Pinpoint the cell where the given text exists, returning its (X, Y) midpoint coordinate. 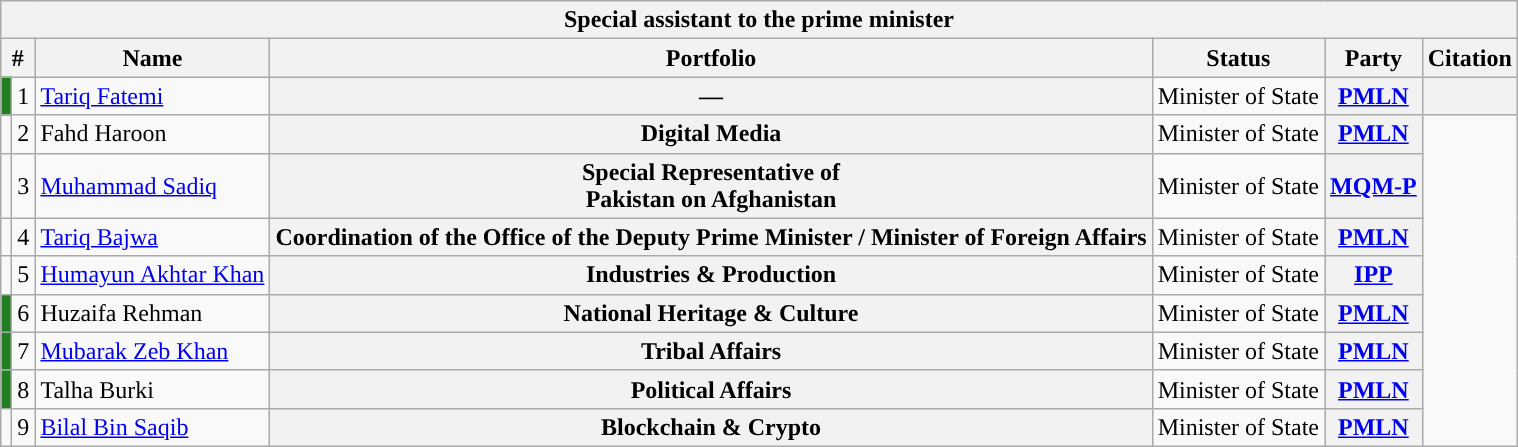
2 (24, 134)
Political Affairs (711, 389)
Party (1374, 58)
5 (24, 275)
Special assistant to the prime minister (760, 20)
3 (24, 186)
Muhammad Sadiq (152, 186)
Name (152, 58)
6 (24, 313)
Humayun Akhtar Khan (152, 275)
Status (1238, 58)
Digital Media (711, 134)
Tariq Fatemi (152, 96)
National Heritage & Culture (711, 313)
7 (24, 351)
Tribal Affairs (711, 351)
Mubarak Zeb Khan (152, 351)
Blockchain & Crypto (711, 427)
4 (24, 237)
Special Representative ofPakistan on Afghanistan (711, 186)
— (711, 96)
9 (24, 427)
Citation (1470, 58)
Huzaifa Rehman (152, 313)
Talha Burki (152, 389)
# (18, 58)
Portfolio (711, 58)
Bilal Bin Saqib (152, 427)
Coordination of the Office of the Deputy Prime Minister / Minister of Foreign Affairs (711, 237)
Fahd Haroon (152, 134)
IPP (1374, 275)
MQM-P (1374, 186)
Tariq Bajwa (152, 237)
Industries & Production (711, 275)
8 (24, 389)
1 (24, 96)
